Scan for the cell matching the given text and deliver its (x, y) coordinate at center. 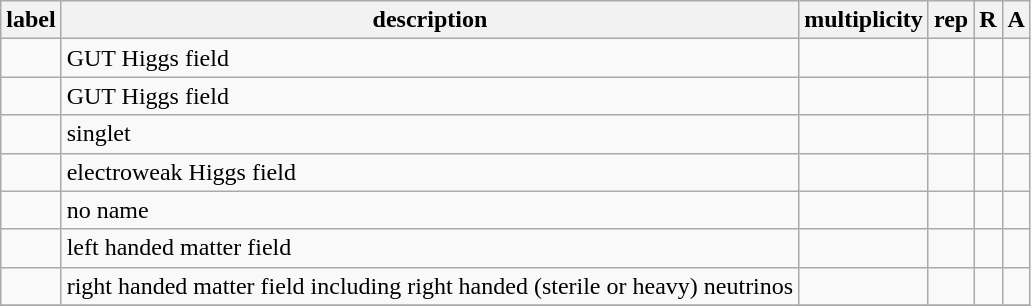
singlet (430, 134)
rep (950, 20)
left handed matter field (430, 248)
label (31, 20)
A (1016, 20)
right handed matter field including right handed (sterile or heavy) neutrinos (430, 286)
multiplicity (864, 20)
description (430, 20)
no name (430, 210)
R (988, 20)
electroweak Higgs field (430, 172)
